Capture the cell that displays the provided text and extract its [X, Y] central coordinate. 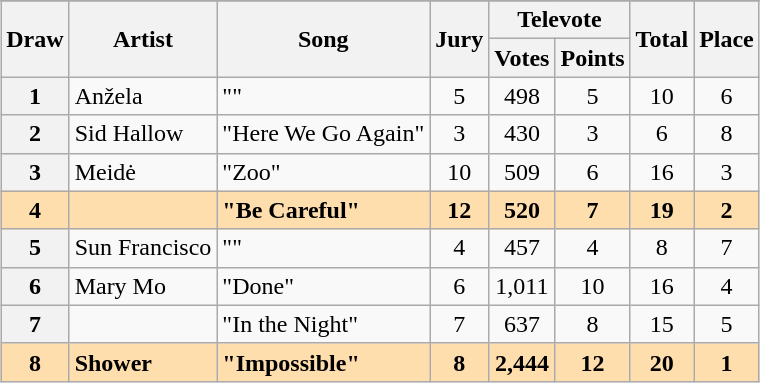
"Here We Go Again" [324, 134]
Sid Hallow [143, 134]
15 [662, 324]
1,011 [522, 286]
"Zoo" [324, 172]
457 [522, 248]
509 [522, 172]
Anžela [143, 96]
Place [727, 39]
Sun Francisco [143, 248]
430 [522, 134]
Points [592, 58]
Votes [522, 58]
Jury [460, 39]
Shower [143, 362]
"Be Careful" [324, 210]
Draw [35, 39]
Song [324, 39]
Artist [143, 39]
19 [662, 210]
20 [662, 362]
"In the Night" [324, 324]
637 [522, 324]
Meidė [143, 172]
498 [522, 96]
Televote [560, 20]
Total [662, 39]
520 [522, 210]
Mary Mo [143, 286]
"Impossible" [324, 362]
"Done" [324, 286]
2,444 [522, 362]
